Search for the cell housing the specified text and yield its (X, Y) center coordinate. 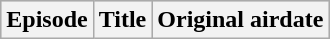
Title (122, 20)
Episode (47, 20)
Original airdate (240, 20)
